Return the (x, y) coordinate for the center point of the cell that contains the specified text.  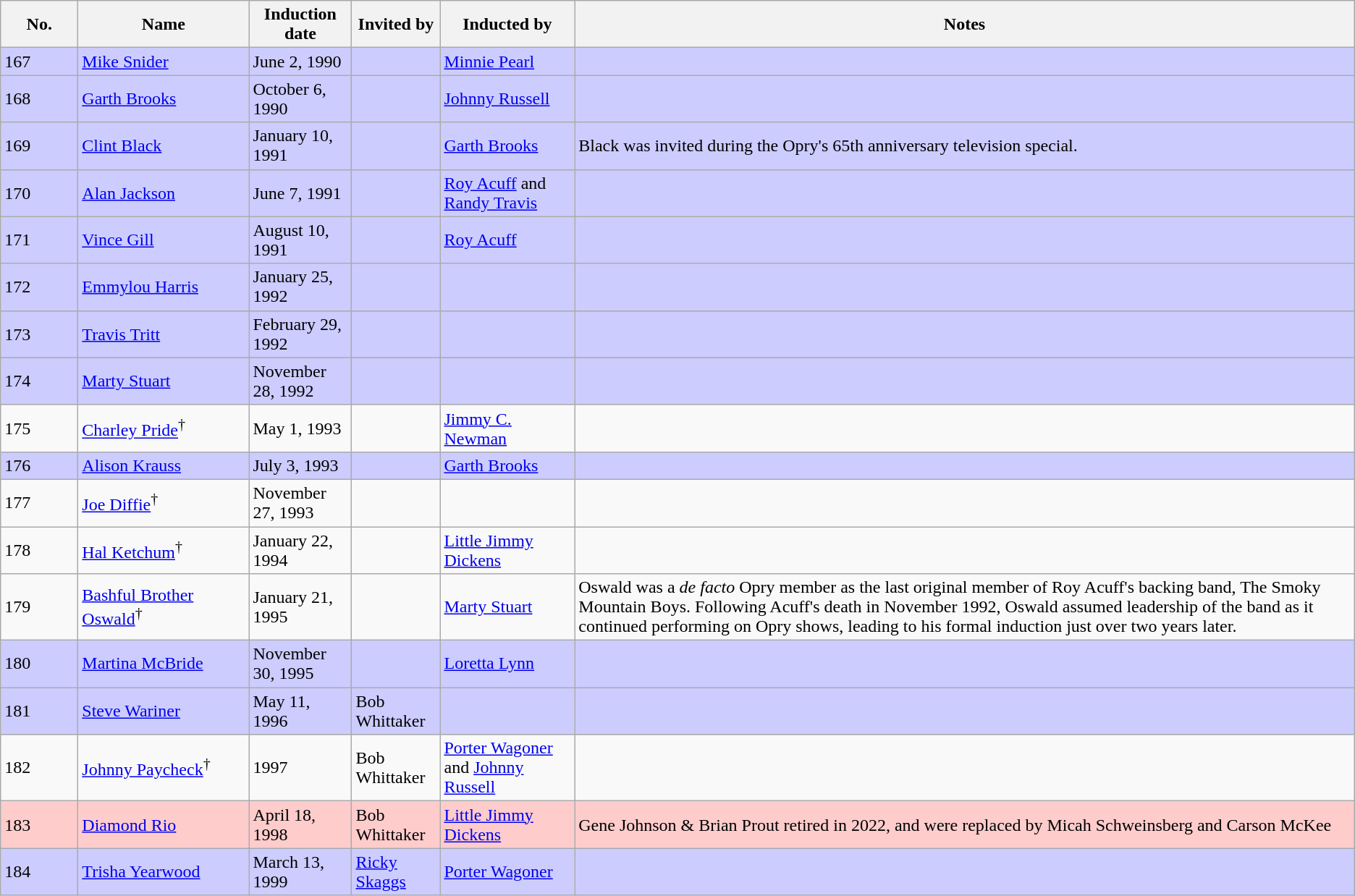
January 22, 1994 (300, 550)
Porter Wagoner (507, 871)
May 11, 1996 (300, 711)
Notes (964, 25)
July 3, 1993 (300, 465)
Alan Jackson (164, 193)
Steve Wariner (164, 711)
Inducted by (507, 25)
Johnny Paycheck† (164, 768)
Joe Diffie† (164, 502)
181 (39, 711)
174 (39, 381)
180 (39, 664)
Martina McBride (164, 664)
April 18, 1998 (300, 825)
November 27, 1993 (300, 502)
Mike Snider (164, 62)
March 13, 1999 (300, 871)
October 6, 1990 (300, 98)
Gene Johnson & Brian Prout retired in 2022, and were replaced by Micah Schweinsberg and Carson McKee (964, 825)
January 10, 1991 (300, 146)
No. (39, 25)
183 (39, 825)
January 25, 1992 (300, 287)
Johnny Russell (507, 98)
182 (39, 768)
173 (39, 334)
171 (39, 240)
168 (39, 98)
Jimmy C. Newman (507, 428)
Bashful Brother Oswald† (164, 607)
Trisha Yearwood (164, 871)
178 (39, 550)
Alison Krauss (164, 465)
November 28, 1992 (300, 381)
Diamond Rio (164, 825)
Travis Tritt (164, 334)
Black was invited during the Opry's 65th anniversary television special. (964, 146)
Name (164, 25)
Hal Ketchum† (164, 550)
170 (39, 193)
Loretta Lynn (507, 664)
167 (39, 62)
Porter Wagoner and Johnny Russell (507, 768)
177 (39, 502)
June 7, 1991 (300, 193)
179 (39, 607)
169 (39, 146)
1997 (300, 768)
172 (39, 287)
Roy Acuff and Randy Travis (507, 193)
184 (39, 871)
Ricky Skaggs (396, 871)
November 30, 1995 (300, 664)
Minnie Pearl (507, 62)
Emmylou Harris (164, 287)
Charley Pride† (164, 428)
176 (39, 465)
Invited by (396, 25)
August 10, 1991 (300, 240)
January 21, 1995 (300, 607)
February 29, 1992 (300, 334)
Vince Gill (164, 240)
Induction date (300, 25)
May 1, 1993 (300, 428)
June 2, 1990 (300, 62)
Clint Black (164, 146)
175 (39, 428)
Roy Acuff (507, 240)
